Identify which cell holds the provided text, then report its (x, y) central coordinate. 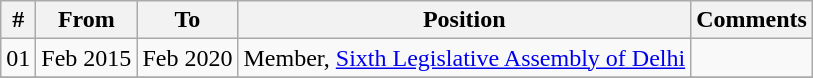
# (18, 20)
Position (464, 20)
From (86, 20)
Member, Sixth Legislative Assembly of Delhi (464, 58)
Comments (752, 20)
Feb 2020 (188, 58)
To (188, 20)
01 (18, 58)
Feb 2015 (86, 58)
